Return [x, y] of the center of cell containing provided text 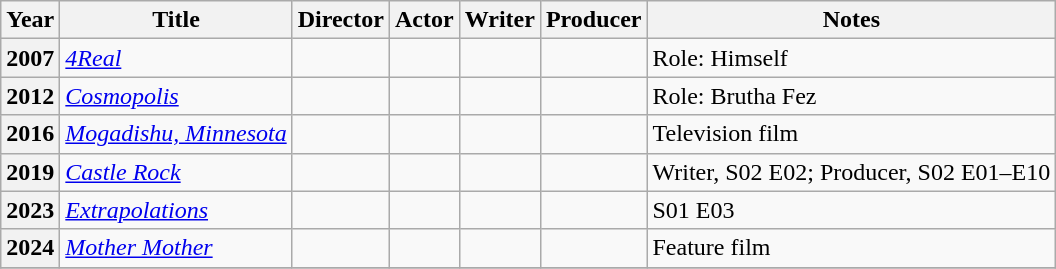
Director [340, 20]
Television film [852, 134]
2019 [30, 172]
Mother Mother [176, 248]
Role: Himself [852, 58]
Actor [424, 20]
Year [30, 20]
Role: Brutha Fez [852, 96]
Cosmopolis [176, 96]
Notes [852, 20]
2023 [30, 210]
4Real [176, 58]
Mogadishu, Minnesota [176, 134]
Title [176, 20]
Castle Rock [176, 172]
Extrapolations [176, 210]
S01 E03 [852, 210]
2024 [30, 248]
Writer [500, 20]
2007 [30, 58]
2016 [30, 134]
Writer, S02 E02; Producer, S02 E01–E10 [852, 172]
2012 [30, 96]
Feature film [852, 248]
Producer [594, 20]
